Provide the (X, Y) coordinate of the cell's center where the given text is located.  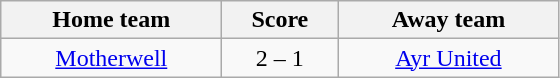
Motherwell (112, 58)
2 – 1 (280, 58)
Away team (448, 20)
Score (280, 20)
Home team (112, 20)
Ayr United (448, 58)
